Identify which cell holds the provided text, then report its (X, Y) central coordinate. 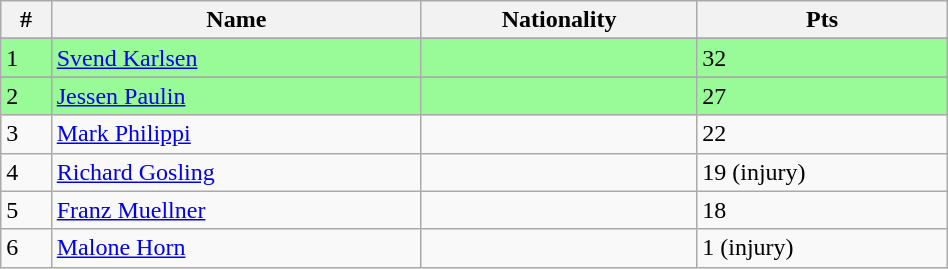
6 (26, 248)
4 (26, 172)
27 (822, 96)
# (26, 20)
Jessen Paulin (236, 96)
Mark Philippi (236, 134)
1 (26, 58)
32 (822, 58)
18 (822, 210)
22 (822, 134)
2 (26, 96)
Pts (822, 20)
Malone Horn (236, 248)
19 (injury) (822, 172)
1 (injury) (822, 248)
Name (236, 20)
Richard Gosling (236, 172)
Svend Karlsen (236, 58)
3 (26, 134)
5 (26, 210)
Franz Muellner (236, 210)
Nationality (558, 20)
